Extract the (x, y) coordinate from the center of the cell holding the provided text.  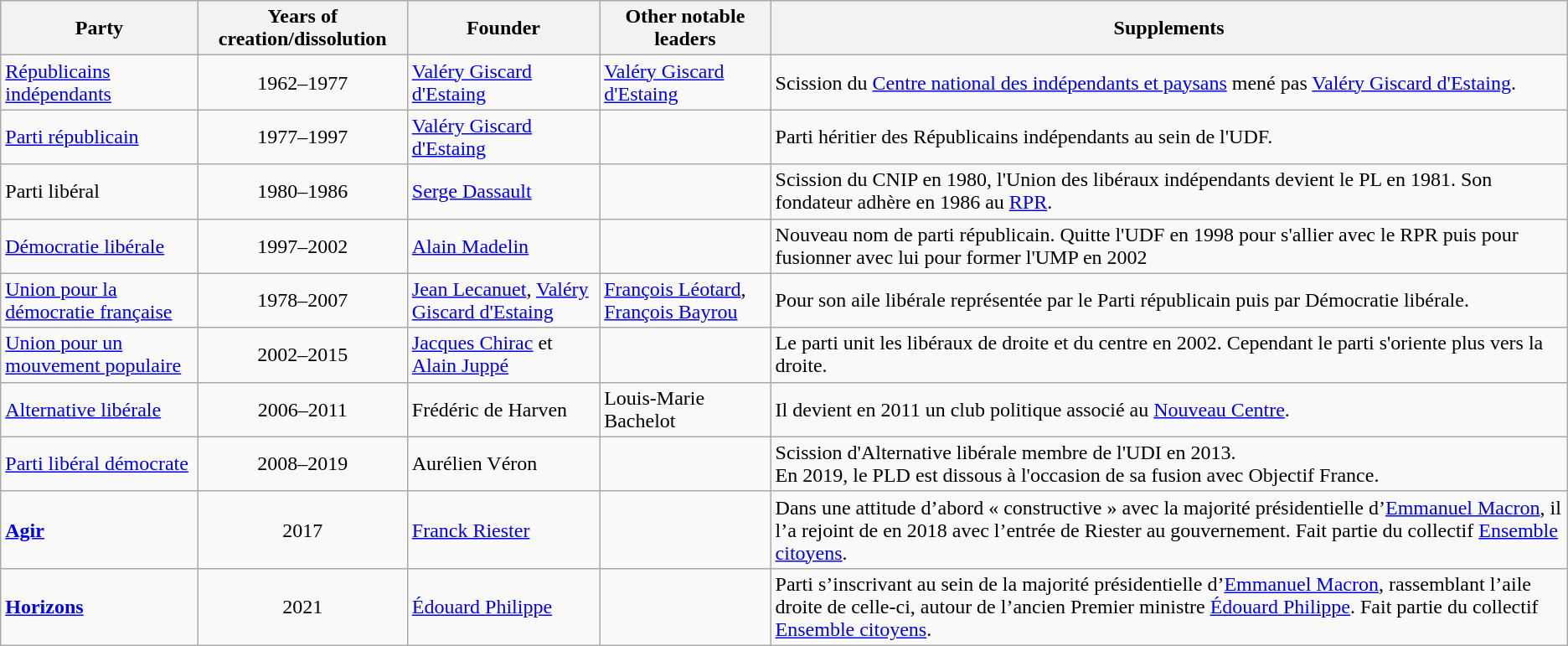
Parti héritier des Républicains indépendants au sein de l'UDF. (1169, 137)
Édouard Philippe (503, 607)
Parti libéral (99, 191)
Union pour la démocratie française (99, 300)
Alternative libérale (99, 409)
Union pour un mouvement populaire (99, 355)
Aurélien Véron (503, 464)
1997–2002 (302, 246)
2021 (302, 607)
Scission d'Alternative libérale membre de l'UDI en 2013.En 2019, le PLD est dissous à l'occasion de sa fusion avec Objectif France. (1169, 464)
2006–2011 (302, 409)
Alain Madelin (503, 246)
2002–2015 (302, 355)
1980–1986 (302, 191)
Scission du CNIP en 1980, l'Union des libéraux indépendants devient le PL en 1981. Son fondateur adhère en 1986 au RPR. (1169, 191)
Serge Dassault (503, 191)
François Léotard, François Bayrou (685, 300)
Agir (99, 530)
Républicains indépendants (99, 82)
Years of creation/dissolution (302, 28)
2008–2019 (302, 464)
1962–1977 (302, 82)
Louis-Marie Bachelot (685, 409)
Parti libéral démocrate (99, 464)
2017 (302, 530)
Franck Riester (503, 530)
Supplements (1169, 28)
Scission du Centre national des indépendants et paysans mené pas Valéry Giscard d'Estaing. (1169, 82)
1977–1997 (302, 137)
Le parti unit les libéraux de droite et du centre en 2002. Cependant le parti s'oriente plus vers la droite. (1169, 355)
Démocratie libérale (99, 246)
Jacques Chirac et Alain Juppé (503, 355)
1978–2007 (302, 300)
Il devient en 2011 un club politique associé au Nouveau Centre. (1169, 409)
Founder (503, 28)
Jean Lecanuet, Valéry Giscard d'Estaing (503, 300)
Nouveau nom de parti républicain. Quitte l'UDF en 1998 pour s'allier avec le RPR puis pour fusionner avec lui pour former l'UMP en 2002 (1169, 246)
Frédéric de Harven (503, 409)
Other notable leaders (685, 28)
Parti républicain (99, 137)
Horizons (99, 607)
Pour son aile libérale représentée par le Parti républicain puis par Démocratie libérale. (1169, 300)
Party (99, 28)
